Find where the given text appears and provide that cell's center as (x, y) coordinate. 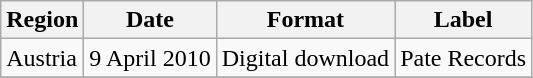
Digital download (305, 58)
Region (42, 20)
Date (150, 20)
Format (305, 20)
9 April 2010 (150, 58)
Label (464, 20)
Pate Records (464, 58)
Austria (42, 58)
